Provide the (X, Y) coordinate of the cell's center where the given text is located.  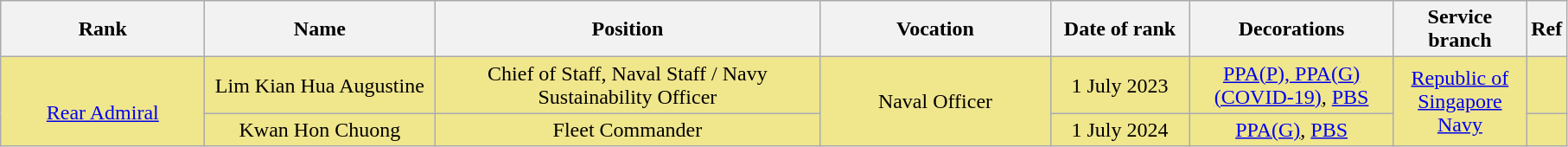
Rank (103, 29)
PPA(P), PPA(G) (COVID-19), PBS (1291, 85)
Service branch (1460, 29)
1 July 2024 (1120, 130)
Name (320, 29)
Rear Admiral (103, 102)
Fleet Commander (628, 130)
Naval Officer (935, 102)
Kwan Hon Chuong (320, 130)
Ref (1547, 29)
1 July 2023 (1120, 85)
Position (628, 29)
Decorations (1291, 29)
Republic of Singapore Navy (1460, 102)
Date of rank (1120, 29)
Chief of Staff, Naval Staff / Navy Sustainability Officer (628, 85)
Vocation (935, 29)
PPA(G), PBS (1291, 130)
Lim Kian Hua Augustine (320, 85)
